Determine the [x, y] coordinate at the center of the cell enclosing the given text.  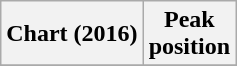
Peak position [189, 34]
Chart (2016) [72, 34]
